Search for the cell housing the specified text and yield its [x, y] center coordinate. 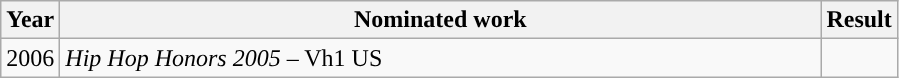
Year [30, 20]
Result [859, 20]
Nominated work [440, 20]
Hip Hop Honors 2005 – Vh1 US [440, 58]
2006 [30, 58]
